Search for the cell housing the specified text and yield its (X, Y) center coordinate. 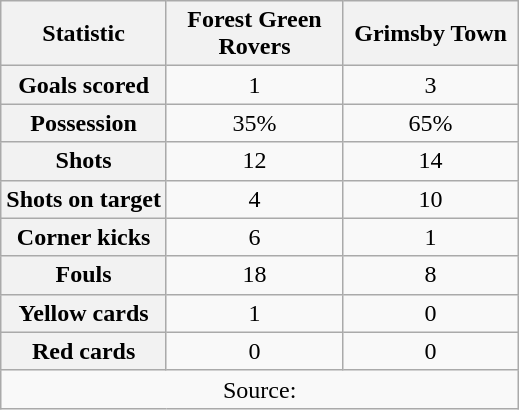
Grimsby Town (431, 34)
35% (254, 123)
Yellow cards (84, 313)
Source: (260, 389)
14 (431, 161)
Goals scored (84, 85)
12 (254, 161)
65% (431, 123)
8 (431, 275)
6 (254, 237)
Forest Green Rovers (254, 34)
Corner kicks (84, 237)
10 (431, 199)
Shots on target (84, 199)
Fouls (84, 275)
Possession (84, 123)
4 (254, 199)
18 (254, 275)
Red cards (84, 351)
Shots (84, 161)
3 (431, 85)
Statistic (84, 34)
